Return the [X, Y] coordinate for the center point of the cell that contains the specified text.  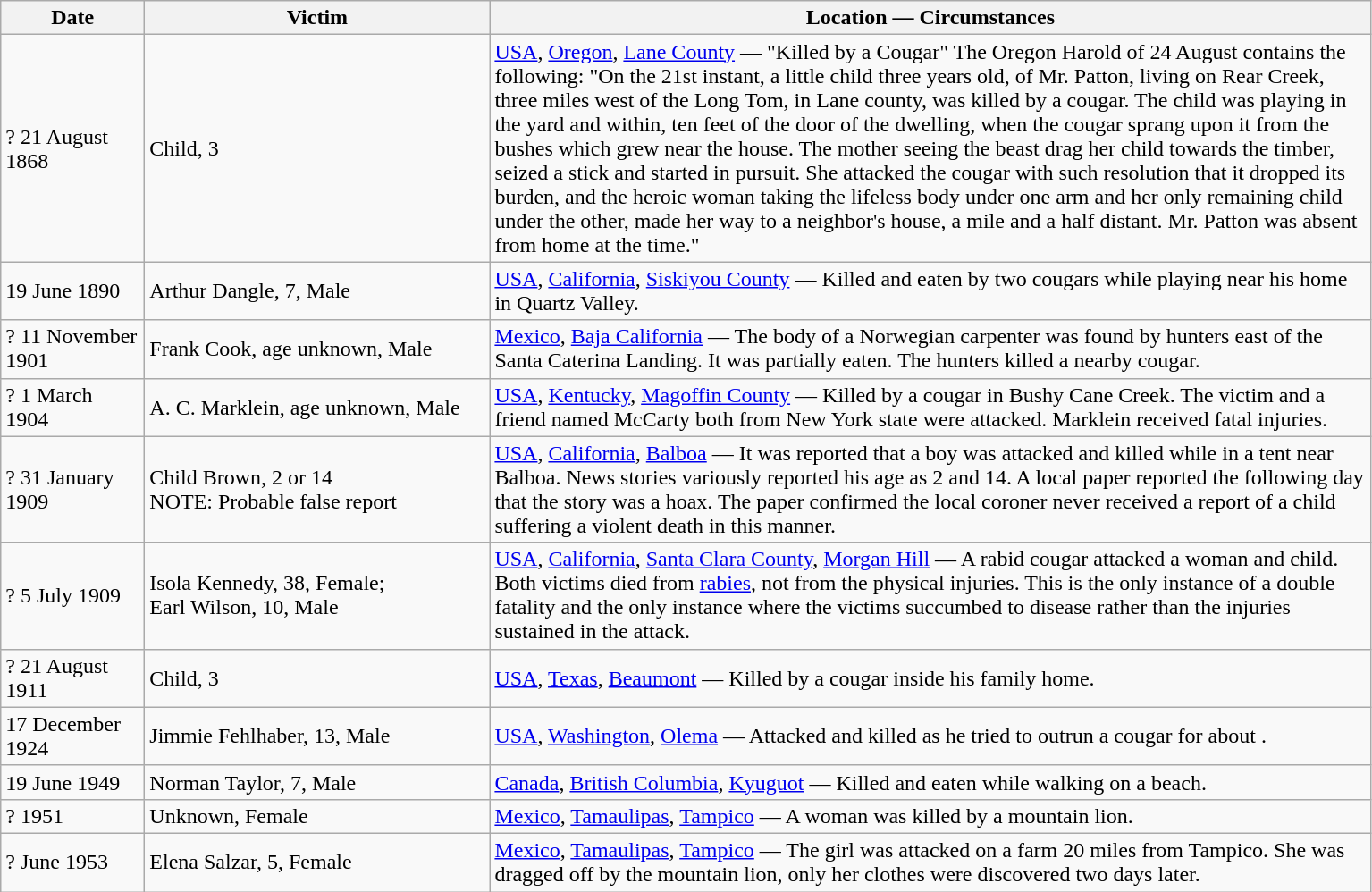
? 1951 [73, 816]
USA, Washington, Olema — Attacked and killed as he tried to outrun a cougar for about . [930, 736]
? 21 August 1911 [73, 677]
? 11 November 1901 [73, 349]
Isola Kennedy, 38, Female;Earl Wilson, 10, Male [317, 595]
Mexico, Tamaulipas, Tampico — A woman was killed by a mountain lion. [930, 816]
Jimmie Fehlhaber, 13, Male [317, 736]
Norman Taylor, 7, Male [317, 782]
Unknown, Female [317, 816]
? 5 July 1909 [73, 595]
USA, Texas, Beaumont — Killed by a cougar inside his family home. [930, 677]
Elena Salzar, 5, Female [317, 862]
? 31 January 1909 [73, 490]
Victim [317, 18]
Date [73, 18]
A. C. Marklein, age unknown, Male [317, 408]
19 June 1949 [73, 782]
? June 1953 [73, 862]
17 December 1924 [73, 736]
? 1 March 1904 [73, 408]
Canada, British Columbia, Kyuguot — Killed and eaten while walking on a beach. [930, 782]
? 21 August 1868 [73, 148]
19 June 1890 [73, 291]
USA, California, Siskiyou County — Killed and eaten by two cougars while playing near his home in Quartz Valley. [930, 291]
Location — Circumstances [930, 18]
Arthur Dangle, 7, Male [317, 291]
Child Brown, 2 or 14NOTE: Probable false report [317, 490]
Frank Cook, age unknown, Male [317, 349]
